Pinpoint the cell where the given text exists, returning its [X, Y] midpoint coordinate. 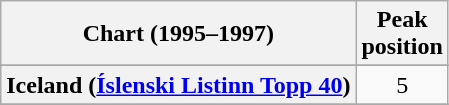
5 [402, 85]
Chart (1995–1997) [178, 34]
Iceland (Íslenski Listinn Topp 40) [178, 85]
Peakposition [402, 34]
